Output the (X, Y) coordinate of the center of the cell containing the given text.  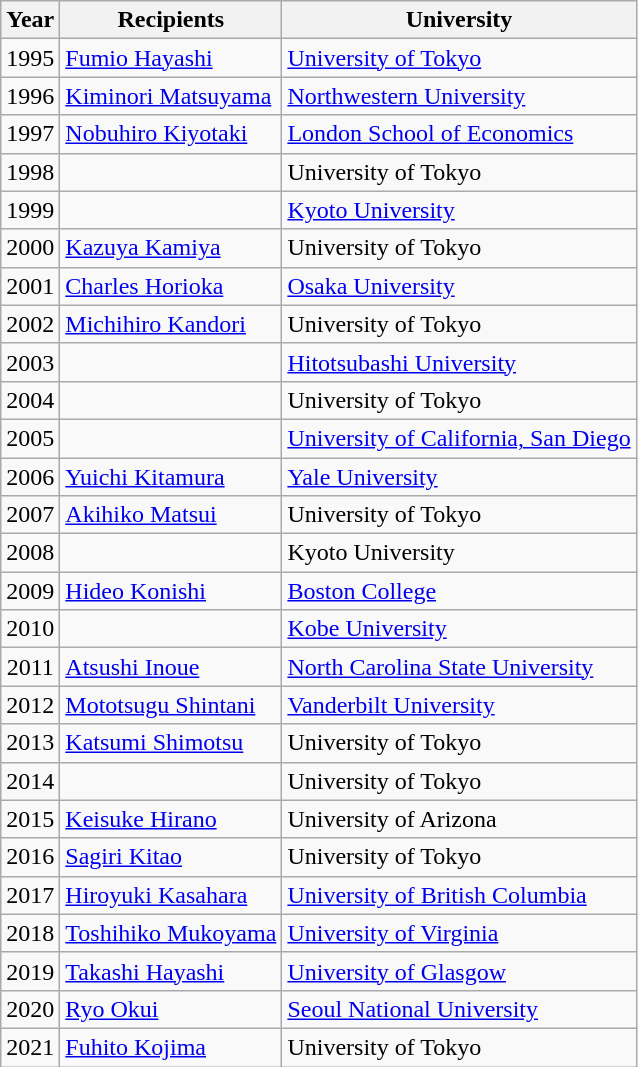
1995 (30, 58)
University of Glasgow (459, 971)
2005 (30, 438)
2001 (30, 286)
1999 (30, 210)
University of California, San Diego (459, 438)
2009 (30, 591)
Boston College (459, 591)
2013 (30, 743)
Fumio Hayashi (171, 58)
1997 (30, 134)
Kiminori Matsuyama (171, 96)
2019 (30, 971)
Takashi Hayashi (171, 971)
1998 (30, 172)
Nobuhiro Kiyotaki (171, 134)
Year (30, 20)
2020 (30, 1009)
Kazuya Kamiya (171, 248)
University of Arizona (459, 819)
Recipients (171, 20)
Katsumi Shimotsu (171, 743)
Hitotsubashi University (459, 362)
2006 (30, 477)
Yuichi Kitamura (171, 477)
North Carolina State University (459, 667)
University of British Columbia (459, 895)
2002 (30, 324)
2008 (30, 553)
2021 (30, 1047)
Mototsugu Shintani (171, 705)
Akihiko Matsui (171, 515)
2007 (30, 515)
Atsushi Inoue (171, 667)
Seoul National University (459, 1009)
2011 (30, 667)
Keisuke Hirano (171, 819)
2014 (30, 781)
Yale University (459, 477)
Vanderbilt University (459, 705)
2017 (30, 895)
University of Virginia (459, 933)
Michihiro Kandori (171, 324)
Northwestern University (459, 96)
2012 (30, 705)
Toshihiko Mukoyama (171, 933)
Hideo Konishi (171, 591)
London School of Economics (459, 134)
1996 (30, 96)
2010 (30, 629)
Osaka University (459, 286)
2004 (30, 400)
Hiroyuki Kasahara (171, 895)
2016 (30, 857)
Sagiri Kitao (171, 857)
2000 (30, 248)
Fuhito Kojima (171, 1047)
2003 (30, 362)
2015 (30, 819)
Ryo Okui (171, 1009)
Kobe University (459, 629)
2018 (30, 933)
University (459, 20)
Charles Horioka (171, 286)
